Return (x, y) of the center of cell containing provided text 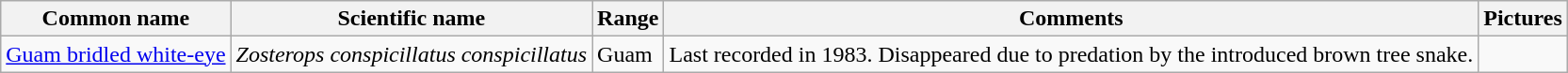
Last recorded in 1983. Disappeared due to predation by the introduced brown tree snake. (1072, 54)
Scientific name (412, 19)
Common name (116, 19)
Range (628, 19)
Pictures (1524, 19)
Comments (1072, 19)
Zosterops conspicillatus conspicillatus (412, 54)
Guam bridled white-eye (116, 54)
Guam (628, 54)
